Capture the cell that displays the provided text and extract its (x, y) central coordinate. 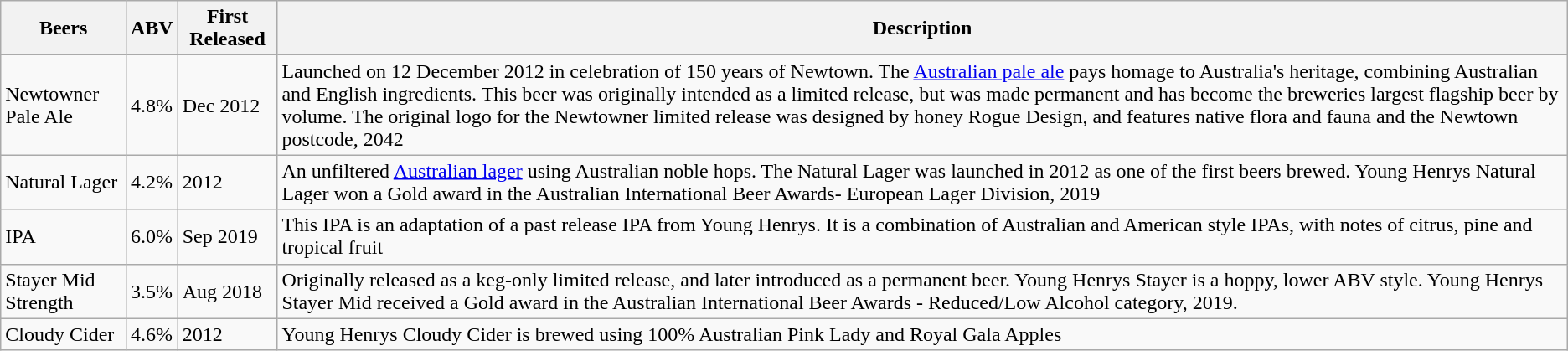
6.0% (152, 236)
3.5% (152, 292)
Natural Lager (64, 183)
Description (922, 28)
Newtowner Pale Ale (64, 106)
Beers (64, 28)
First Released (228, 28)
Dec 2012 (228, 106)
4.8% (152, 106)
Stayer Mid Strength (64, 292)
Aug 2018 (228, 292)
ABV (152, 28)
4.6% (152, 334)
Sep 2019 (228, 236)
Young Henrys Cloudy Cider is brewed using 100% Australian Pink Lady and Royal Gala Apples (922, 334)
IPA (64, 236)
Cloudy Cider (64, 334)
4.2% (152, 183)
